Pinpoint the cell where the given text exists, returning its (X, Y) midpoint coordinate. 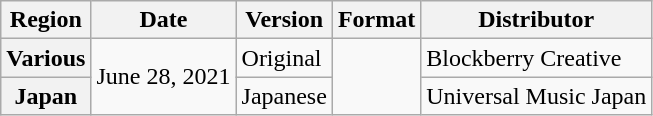
Version (284, 20)
Universal Music Japan (536, 96)
June 28, 2021 (164, 77)
Region (46, 20)
Original (284, 58)
Japan (46, 96)
Format (376, 20)
Blockberry Creative (536, 58)
Distributor (536, 20)
Various (46, 58)
Date (164, 20)
Japanese (284, 96)
